Provide the [X, Y] coordinate of the cell's center where the given text is located.  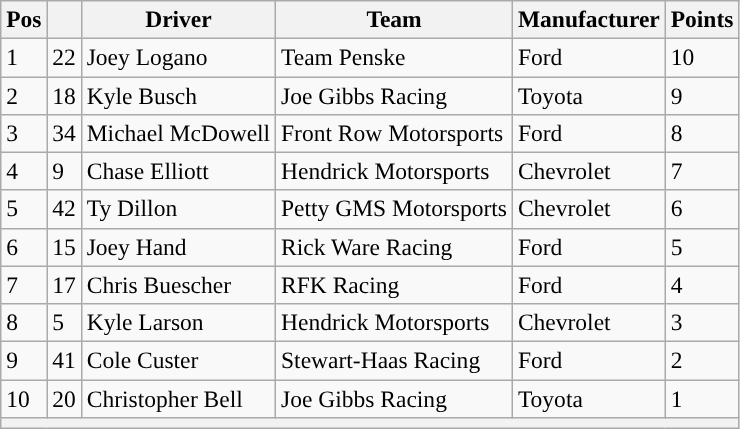
Joey Logano [178, 57]
Front Row Motorsports [394, 133]
Christopher Bell [178, 398]
Michael McDowell [178, 133]
17 [64, 285]
Team [394, 19]
RFK Racing [394, 285]
Pos [24, 19]
Joey Hand [178, 247]
18 [64, 95]
22 [64, 57]
Rick Ware Racing [394, 247]
Kyle Larson [178, 322]
20 [64, 398]
Cole Custer [178, 360]
Driver [178, 19]
Chase Elliott [178, 171]
Stewart-Haas Racing [394, 360]
Petty GMS Motorsports [394, 209]
34 [64, 133]
15 [64, 247]
42 [64, 209]
Points [702, 19]
Chris Buescher [178, 285]
Ty Dillon [178, 209]
Team Penske [394, 57]
Kyle Busch [178, 95]
41 [64, 360]
Manufacturer [588, 19]
